Detect which cell encompasses the target text, then output its [X, Y] center coordinate. 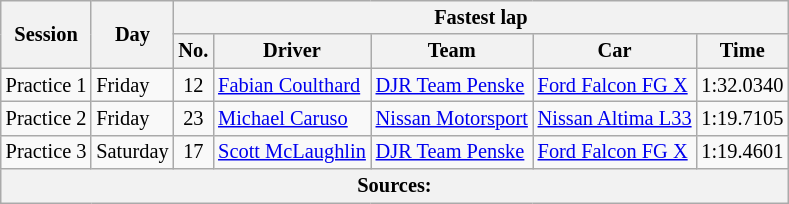
Driver [292, 51]
23 [194, 118]
Practice 2 [46, 118]
Practice 3 [46, 152]
Practice 1 [46, 85]
Time [742, 51]
Team [452, 51]
Fastest lap [482, 17]
Sources: [394, 186]
1:32.0340 [742, 85]
17 [194, 152]
Car [615, 51]
Michael Caruso [292, 118]
Day [132, 34]
Saturday [132, 152]
Scott McLaughlin [292, 152]
Nissan Motorsport [452, 118]
Fabian Coulthard [292, 85]
Nissan Altima L33 [615, 118]
1:19.4601 [742, 152]
No. [194, 51]
Session [46, 34]
1:19.7105 [742, 118]
12 [194, 85]
